Pinpoint the cell where the given text exists, returning its [x, y] midpoint coordinate. 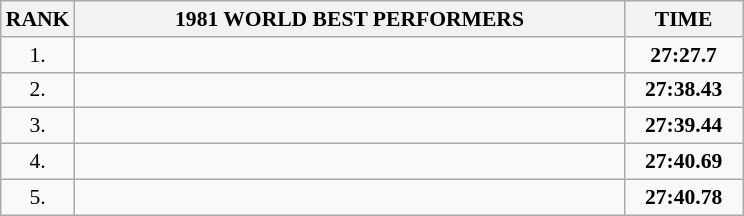
3. [38, 126]
27:39.44 [684, 126]
2. [38, 90]
1. [38, 55]
5. [38, 197]
1981 WORLD BEST PERFORMERS [349, 19]
27:38.43 [684, 90]
4. [38, 162]
27:27.7 [684, 55]
TIME [684, 19]
27:40.78 [684, 197]
RANK [38, 19]
27:40.69 [684, 162]
